From the cell containing the given text, extract its center point as (x, y) coordinate. 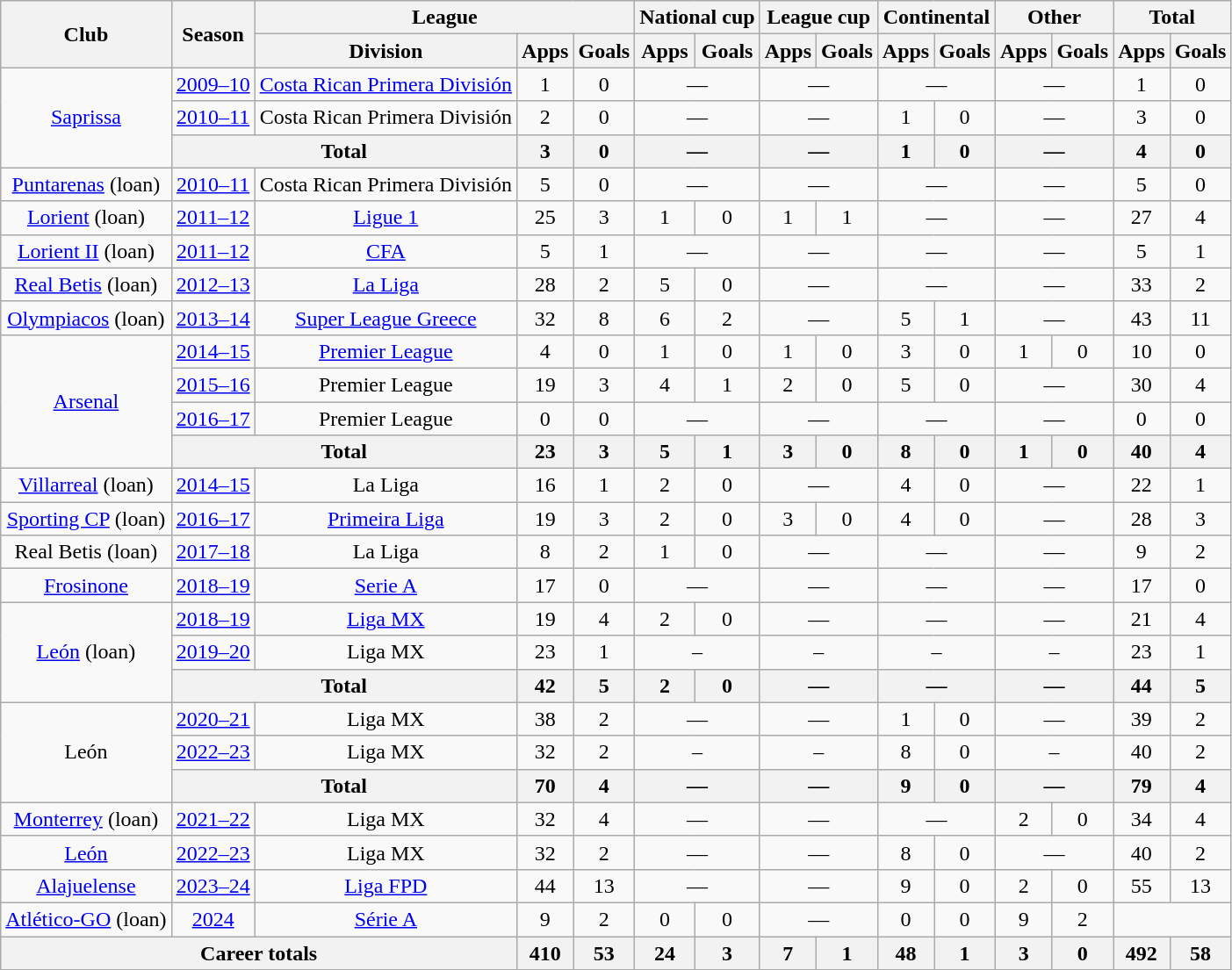
Season (213, 34)
Villarreal (loan) (86, 485)
National cup (697, 18)
48 (905, 952)
CFA (385, 251)
2013–14 (213, 318)
2009–10 (213, 84)
38 (545, 719)
2015–16 (213, 384)
27 (1142, 218)
Puntarenas (loan) (86, 184)
Série A (385, 919)
Arsenal (86, 401)
2021–22 (213, 819)
16 (545, 485)
33 (1142, 284)
2023–24 (213, 886)
21 (1142, 619)
39 (1142, 719)
6 (665, 318)
Primeira Liga (385, 519)
410 (545, 952)
2019–20 (213, 652)
2012–13 (213, 284)
León (loan) (86, 652)
22 (1142, 485)
Sporting CP (loan) (86, 519)
492 (1142, 952)
Olympiacos (loan) (86, 318)
Serie A (385, 586)
Ligue 1 (385, 218)
7 (788, 952)
70 (545, 786)
2024 (213, 919)
Frosinone (86, 586)
34 (1142, 819)
League cup (818, 18)
55 (1142, 886)
Continental (936, 18)
Liga FPD (385, 886)
Division (385, 51)
Lorient II (loan) (86, 251)
2017–18 (213, 552)
24 (665, 952)
Other (1054, 18)
30 (1142, 384)
Monterrey (loan) (86, 819)
Career totals (259, 952)
Alajuelense (86, 886)
10 (1142, 351)
2020–21 (213, 719)
25 (545, 218)
Super League Greece (385, 318)
11 (1200, 318)
Atlético-GO (loan) (86, 919)
Saprissa (86, 118)
53 (604, 952)
43 (1142, 318)
79 (1142, 786)
58 (1200, 952)
Lorient (loan) (86, 218)
Club (86, 34)
42 (545, 686)
League (444, 18)
